Output the (X, Y) coordinate of the center of the cell containing the given text.  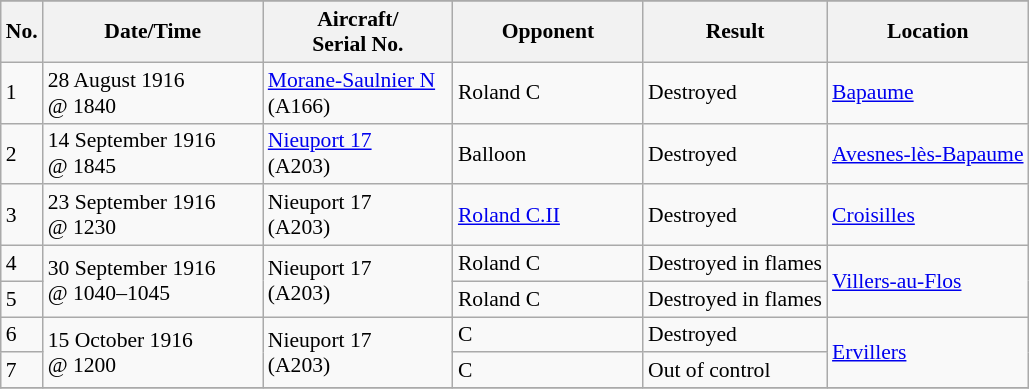
14 September 1916@ 1845 (153, 154)
Bapaume (928, 92)
15 October 1916@ 1200 (153, 352)
Villers-au-Flos (928, 282)
Balloon (548, 154)
7 (22, 371)
Avesnes-lès-Bapaume (928, 154)
Date/Time (153, 32)
Roland C.II (548, 216)
5 (22, 299)
Out of control (735, 371)
Opponent (548, 32)
Location (928, 32)
4 (22, 264)
Morane-Saulnier N(A166) (358, 92)
Croisilles (928, 216)
Aircraft/Serial No. (358, 32)
No. (22, 32)
3 (22, 216)
28 August 1916@ 1840 (153, 92)
2 (22, 154)
Result (735, 32)
6 (22, 335)
23 September 1916@ 1230 (153, 216)
1 (22, 92)
30 September 1916@ 1040–1045 (153, 282)
Ervillers (928, 352)
